From the cell containing the given text, extract its center point as (X, Y) coordinate. 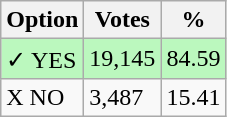
X NO (42, 97)
✓ YES (42, 59)
3,487 (122, 97)
Option (42, 20)
19,145 (122, 59)
% (194, 20)
15.41 (194, 97)
84.59 (194, 59)
Votes (122, 20)
